Search for the cell housing the specified text and yield its (x, y) center coordinate. 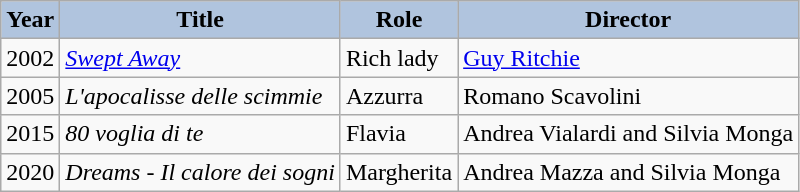
Andrea Vialardi and Silvia Monga (628, 134)
Title (200, 20)
2020 (30, 172)
Dreams - Il calore dei sogni (200, 172)
80 voglia di te (200, 134)
L'apocalisse delle scimmie (200, 96)
2002 (30, 58)
Role (398, 20)
Margherita (398, 172)
Andrea Mazza and Silvia Monga (628, 172)
Director (628, 20)
Swept Away (200, 58)
2005 (30, 96)
Flavia (398, 134)
2015 (30, 134)
Rich lady (398, 58)
Romano Scavolini (628, 96)
Guy Ritchie (628, 58)
Azzurra (398, 96)
Year (30, 20)
